From the cell containing the given text, extract its center point as [X, Y] coordinate. 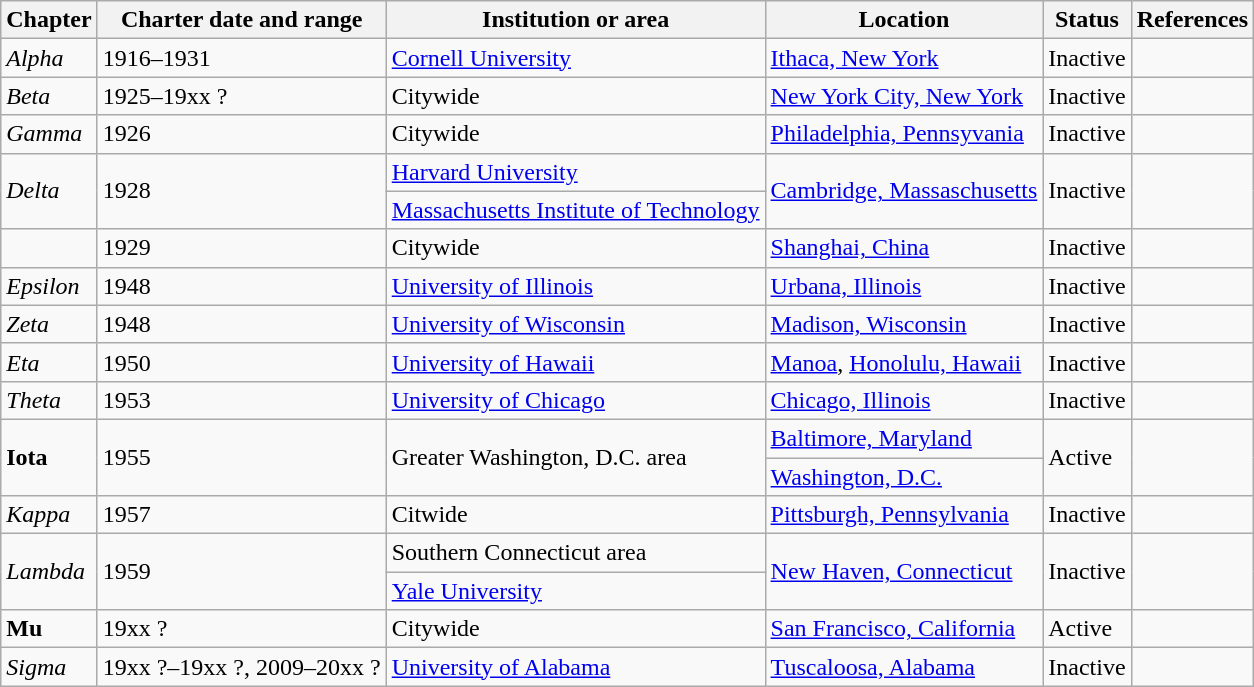
Status [1087, 20]
Eta [49, 362]
Greater Washington, D.C. area [576, 457]
Iota [49, 457]
Washington, D.C. [904, 477]
Ithaca, New York [904, 58]
New York City, New York [904, 96]
University of Illinois [576, 286]
1957 [242, 515]
Delta [49, 191]
Sigma [49, 667]
Yale University [576, 591]
Tuscaloosa, Alabama [904, 667]
Shanghai, China [904, 248]
Baltimore, Maryland [904, 438]
Zeta [49, 324]
Alpha [49, 58]
Madison, Wisconsin [904, 324]
Mu [49, 629]
University of Chicago [576, 400]
University of Hawaii [576, 362]
Cambridge, Massaschusetts [904, 191]
Theta [49, 400]
1916–1931 [242, 58]
1950 [242, 362]
19xx ?–19xx ?, 2009–20xx ? [242, 667]
1926 [242, 134]
University of Wisconsin [576, 324]
Epsilon [49, 286]
Massachusetts Institute of Technology [576, 210]
Urbana, Illinois [904, 286]
Kappa [49, 515]
1959 [242, 572]
Harvard University [576, 172]
1953 [242, 400]
Lambda [49, 572]
Chicago, Illinois [904, 400]
San Francisco, California [904, 629]
Philadelphia, Pennsyvania [904, 134]
Cornell University [576, 58]
1929 [242, 248]
Charter date and range [242, 20]
1925–19xx ? [242, 96]
19xx ? [242, 629]
Manoa, Honolulu, Hawaii [904, 362]
Beta [49, 96]
Institution or area [576, 20]
Chapter [49, 20]
Southern Connecticut area [576, 553]
1955 [242, 457]
New Haven, Connecticut [904, 572]
References [1192, 20]
Location [904, 20]
1928 [242, 191]
University of Alabama [576, 667]
Gamma [49, 134]
Pittsburgh, Pennsylvania [904, 515]
Citwide [576, 515]
